Extract the (X, Y) coordinate from the center of the cell holding the provided text.  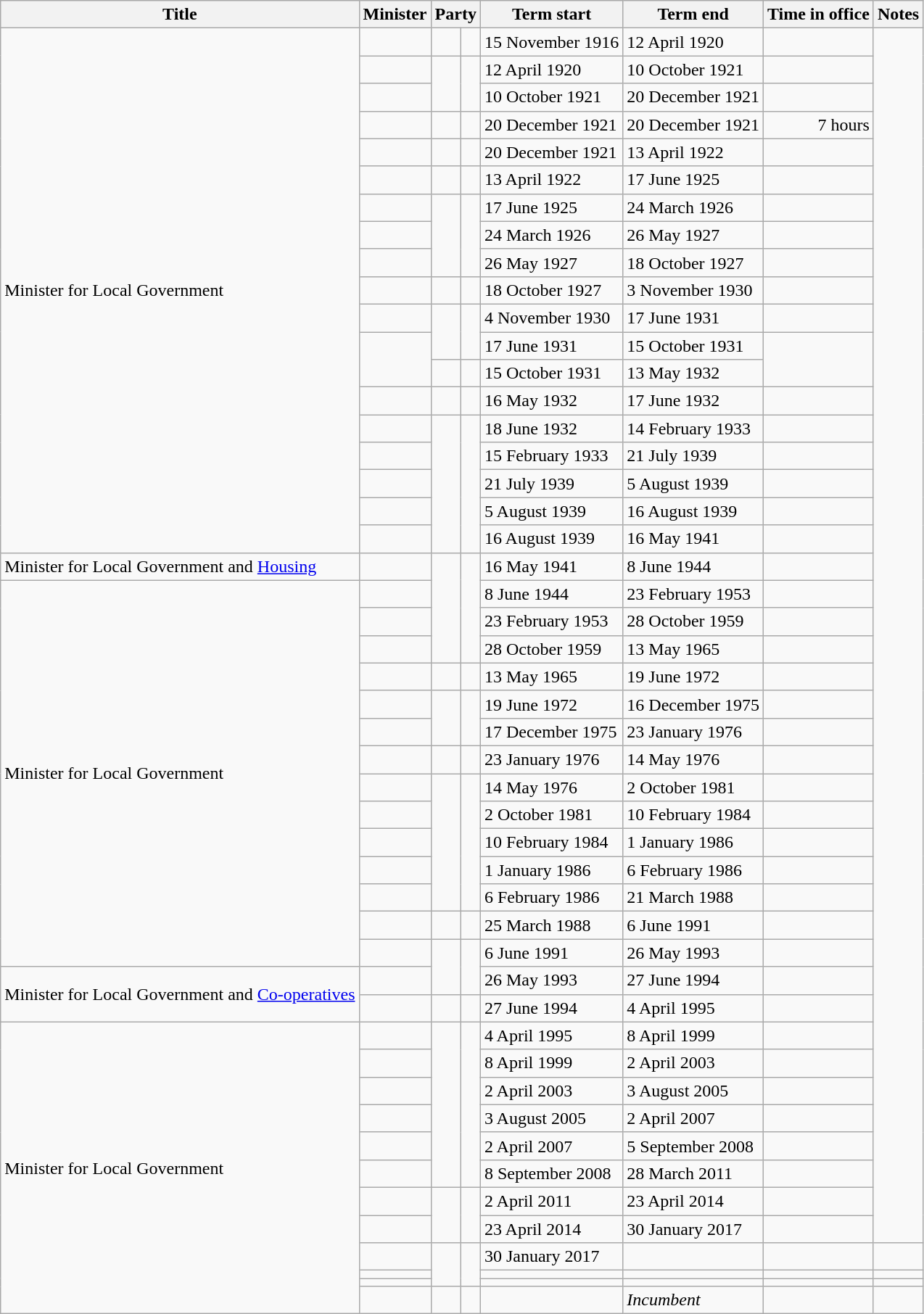
3 November 1930 (693, 290)
Notes (898, 15)
18 June 1932 (551, 429)
14 February 1933 (693, 429)
13 May 1932 (693, 373)
Incumbent (693, 1300)
17 December 1975 (551, 732)
Term start (551, 15)
Minister for Local Government and Housing (180, 566)
Minister for Local Government and Co-operatives (180, 994)
21 March 1988 (693, 898)
15 November 1916 (551, 42)
28 March 2011 (693, 1173)
Title (180, 15)
Minister (395, 15)
4 November 1930 (551, 318)
25 March 1988 (551, 925)
Party (455, 15)
16 May 1932 (551, 401)
17 June 1932 (693, 401)
2 April 2011 (551, 1201)
Time in office (818, 15)
8 September 2008 (551, 1173)
16 December 1975 (693, 704)
15 February 1933 (551, 456)
Term end (693, 15)
7 hours (818, 125)
5 September 2008 (693, 1146)
